Detect which cell encompasses the target text, then output its (x, y) center coordinate. 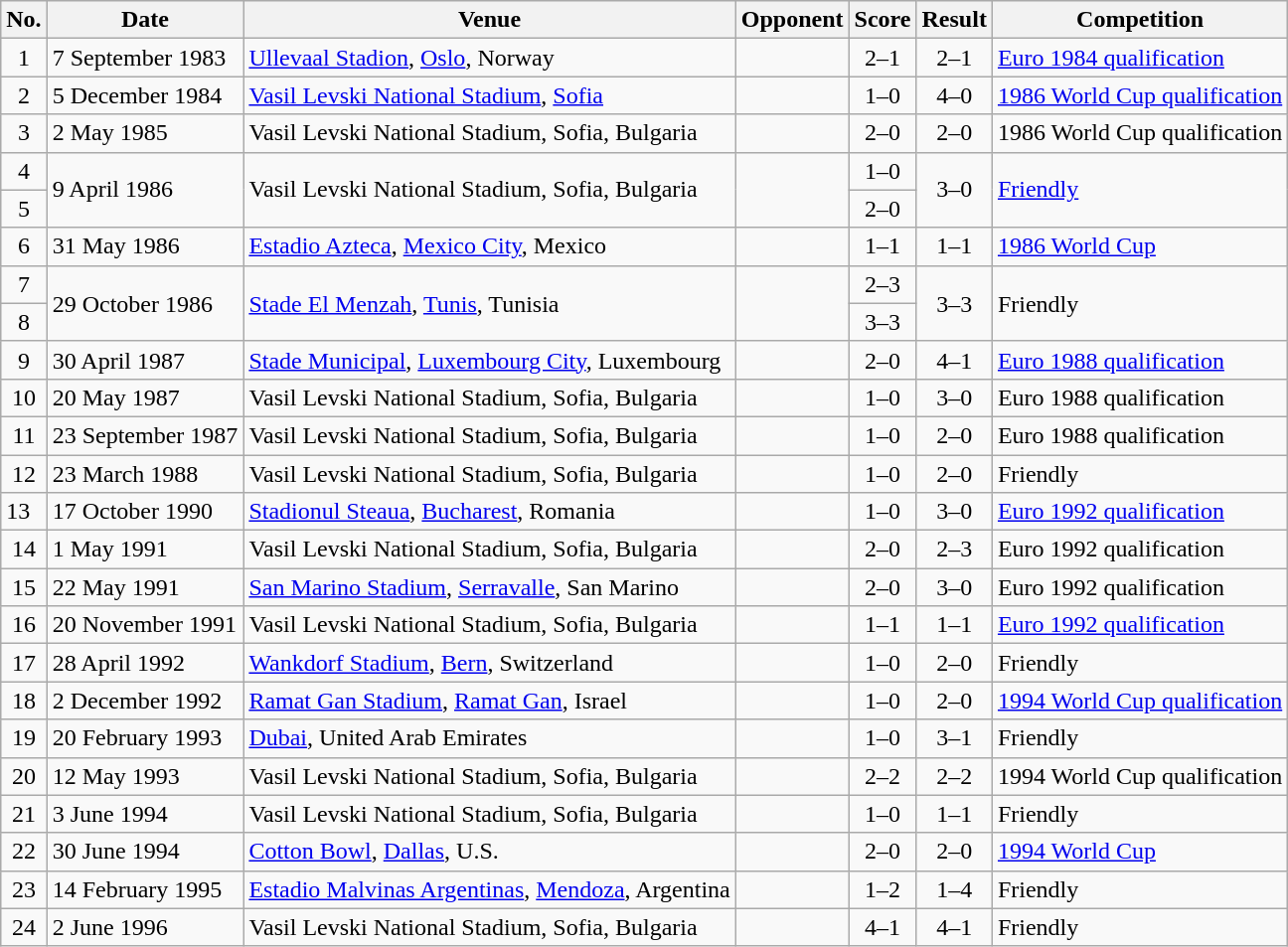
Ramat Gan Stadium, Ramat Gan, Israel (489, 701)
3–1 (954, 738)
No. (24, 20)
9 April 1986 (145, 190)
5 December 1984 (145, 95)
Estadio Malvinas Argentinas, Mendoza, Argentina (489, 889)
20 (24, 776)
31 May 1986 (145, 246)
17 (24, 663)
3 (24, 133)
7 (24, 284)
Stadionul Steaua, Bucharest, Romania (489, 512)
Cotton Bowl, Dallas, U.S. (489, 852)
28 April 1992 (145, 663)
2 May 1985 (145, 133)
3 June 1994 (145, 814)
19 (24, 738)
10 (24, 397)
24 (24, 927)
1–4 (954, 889)
1–2 (883, 889)
Euro 1984 qualification (1139, 58)
14 February 1995 (145, 889)
Venue (489, 20)
8 (24, 322)
20 November 1991 (145, 625)
11 (24, 435)
2 December 1992 (145, 701)
23 (24, 889)
Estadio Azteca, Mexico City, Mexico (489, 246)
1 May 1991 (145, 550)
20 February 1993 (145, 738)
20 May 1987 (145, 397)
2 (24, 95)
15 (24, 587)
29 October 1986 (145, 303)
Opponent (792, 20)
7 September 1983 (145, 58)
16 (24, 625)
30 June 1994 (145, 852)
1 (24, 58)
13 (24, 512)
5 (24, 209)
14 (24, 550)
Vasil Levski National Stadium, Sofia (489, 95)
30 April 1987 (145, 360)
12 (24, 474)
17 October 1990 (145, 512)
4–0 (954, 95)
23 March 1988 (145, 474)
22 May 1991 (145, 587)
1986 World Cup (1139, 246)
22 (24, 852)
Wankdorf Stadium, Bern, Switzerland (489, 663)
Ullevaal Stadion, Oslo, Norway (489, 58)
9 (24, 360)
21 (24, 814)
12 May 1993 (145, 776)
Score (883, 20)
Result (954, 20)
4 (24, 171)
Dubai, United Arab Emirates (489, 738)
23 September 1987 (145, 435)
18 (24, 701)
6 (24, 246)
Stade El Menzah, Tunis, Tunisia (489, 303)
Date (145, 20)
2 June 1996 (145, 927)
1994 World Cup (1139, 852)
Stade Municipal, Luxembourg City, Luxembourg (489, 360)
Competition (1139, 20)
San Marino Stadium, Serravalle, San Marino (489, 587)
